Locate the cell with the specified text and output its (x, y) center coordinate. 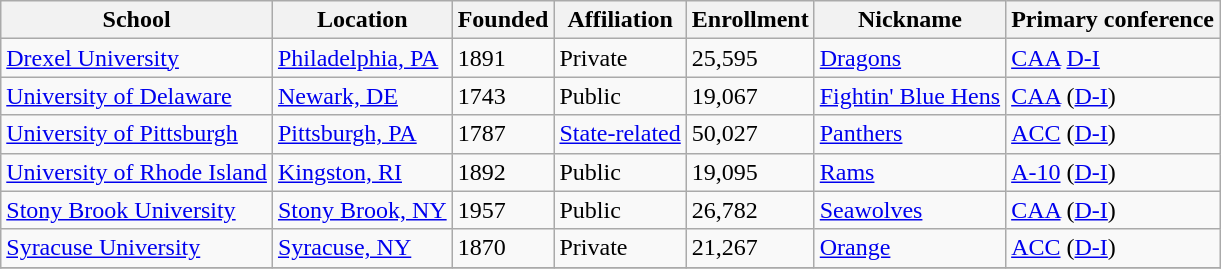
Philadelphia, PA (362, 58)
1787 (503, 134)
University of Delaware (137, 96)
Pittsburgh, PA (362, 134)
CAA D-I (1113, 58)
Syracuse University (137, 248)
State-related (620, 134)
1957 (503, 210)
1892 (503, 172)
Dragons (910, 58)
50,027 (750, 134)
Location (362, 20)
Rams (910, 172)
University of Rhode Island (137, 172)
26,782 (750, 210)
Panthers (910, 134)
Primary conference (1113, 20)
Orange (910, 248)
Stony Brook, NY (362, 210)
19,067 (750, 96)
21,267 (750, 248)
A-10 (D-I) (1113, 172)
1891 (503, 58)
1870 (503, 248)
School (137, 20)
Nickname (910, 20)
Drexel University (137, 58)
Kingston, RI (362, 172)
19,095 (750, 172)
University of Pittsburgh (137, 134)
Founded (503, 20)
Seawolves (910, 210)
25,595 (750, 58)
Newark, DE (362, 96)
Affiliation (620, 20)
Stony Brook University (137, 210)
1743 (503, 96)
Fightin' Blue Hens (910, 96)
Enrollment (750, 20)
Syracuse, NY (362, 248)
